Pinpoint the cell where the given text exists, returning its (X, Y) midpoint coordinate. 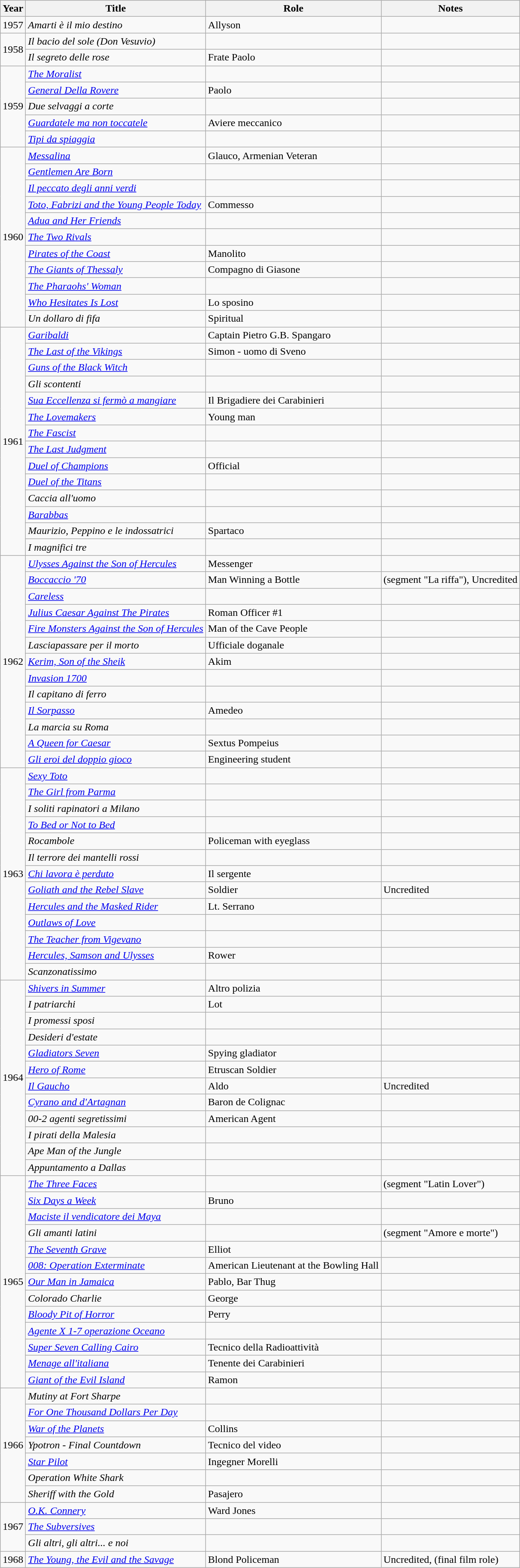
George (293, 1298)
Official (293, 465)
Ape Man of the Jungle (116, 1151)
Engineering student (293, 760)
Menage all'italiana (116, 1363)
1962 (13, 661)
Ingegner Morelli (293, 1461)
Il Gaucho (116, 1086)
Barabbas (116, 515)
Maurizio, Peppino e le indossatrici (116, 531)
Man of the Cave People (293, 629)
Perry (293, 1315)
Lt. Serrano (293, 906)
The Seventh Grave (116, 1249)
008: Operation Exterminate (116, 1266)
1960 (13, 237)
Invasion 1700 (116, 678)
The Teacher from Vigevano (116, 939)
00-2 agenti segretissimi (116, 1119)
Super Seven Calling Cairo (116, 1347)
The Fascist (116, 433)
Il Sorpasso (116, 710)
1966 (13, 1445)
Julius Caesar Against The Pirates (116, 612)
Colorado Charlie (116, 1298)
Agente X 1-7 operazione Oceano (116, 1331)
Frate Paolo (293, 57)
To Bed or Not to Bed (116, 825)
Mutiny at Fort Sharpe (116, 1396)
Due selvaggi a corte (116, 106)
Blond Policeman (293, 1559)
I soliti rapinatori a Milano (116, 808)
Goliath and the Rebel Slave (116, 890)
General Della Rovere (116, 90)
Ufficiale doganale (293, 645)
Man Winning a Bottle (293, 580)
Etruscan Soldier (293, 1070)
I patriarchi (116, 1004)
Policeman with eyeglass (293, 841)
The Moralist (116, 74)
Uncredited, (final film role) (450, 1559)
The Last of the Vikings (116, 351)
Spartaco (293, 531)
Rocambole (116, 841)
Lo sposino (293, 302)
Gli scontenti (116, 384)
Gladiators Seven (116, 1053)
O.K. Connery (116, 1510)
Messalina (116, 155)
Bruno (293, 1200)
Hercules, Samson and Ulysses (116, 955)
Guns of the Black Witch (116, 368)
Operation White Shark (116, 1478)
1959 (13, 106)
Il Brigadiere dei Carabinieri (293, 400)
Bloody Pit of Horror (116, 1315)
Glauco, Armenian Veteran (293, 155)
La marcia su Roma (116, 727)
For One Thousand Dollars Per Day (116, 1412)
The Three Faces (116, 1184)
Gli amanti latini (116, 1233)
1961 (13, 441)
Ward Jones (293, 1510)
I magnifici tre (116, 547)
(segment "La riffa"), Uncredited (450, 580)
Maciste il vendicatore dei Maya (116, 1216)
Tecnico della Radioattività (293, 1347)
Scanzonatissimo (116, 971)
Six Days a Week (116, 1200)
The Subversives (116, 1527)
Aldo (293, 1086)
The Last Judgment (116, 449)
Il bacio del sole (Don Vesuvio) (116, 41)
Il terrore dei mantelli rossi (116, 857)
Chi lavora è perduto (116, 874)
Aviere meccanico (293, 123)
Sextus Pompeius (293, 743)
Careless (116, 596)
Un dollaro di fifa (116, 319)
Shivers in Summer (116, 988)
Our Man in Jamaica (116, 1282)
Gli eroi del doppio gioco (116, 760)
Outlaws of Love (116, 923)
1967 (13, 1526)
1963 (13, 874)
Il segreto delle rose (116, 57)
Title (116, 9)
Ulysses Against the Son of Hercules (116, 564)
Spiritual (293, 319)
Who Hesitates Is Lost (116, 302)
Il peccato degli anni verdi (116, 188)
Kerim, Son of the Sheik (116, 661)
Baron de Colignac (293, 1102)
Notes (450, 9)
Commesso (293, 205)
Simon - uomo di Sveno (293, 351)
Sua Eccellenza si fermò a mangiare (116, 400)
The Girl from Parma (116, 792)
(segment "Latin Lover") (450, 1184)
American Lieutenant at the Bowling Hall (293, 1266)
Duel of Champions (116, 465)
Duel of the Titans (116, 482)
Il capitano di ferro (116, 694)
Amedeo (293, 710)
Caccia all'uomo (116, 498)
Giant of the Evil Island (116, 1380)
Elliot (293, 1249)
Altro polizia (293, 988)
Appuntamento a Dallas (116, 1167)
Amarti è il mio destino (116, 25)
Paolo (293, 90)
(segment "Amore e morte") (450, 1233)
1964 (13, 1077)
Guardatele ma non toccatele (116, 123)
Compagno di Giasone (293, 270)
Cyrano and d'Artagnan (116, 1102)
1968 (13, 1559)
Sheriff with the Gold (116, 1494)
Desideri d'estate (116, 1037)
Young man (293, 416)
The Giants of Thessaly (116, 270)
Star Pilot (116, 1461)
1965 (13, 1282)
Pablo, Bar Thug (293, 1282)
Manolito (293, 253)
Il sergente (293, 874)
The Young, the Evil and the Savage (116, 1559)
Ramon (293, 1380)
Boccaccio '70 (116, 580)
I promessi sposi (116, 1021)
Tecnico del video (293, 1445)
The Pharaohs' Woman (116, 286)
Akim (293, 661)
Soldier (293, 890)
Spying gladiator (293, 1053)
Roman Officer #1 (293, 612)
Tipi da spiaggia (116, 139)
Collins (293, 1429)
Allyson (293, 25)
Toto, Fabrizi and the Young People Today (116, 205)
I pirati della Malesia (116, 1135)
The Lovemakers (116, 416)
A Queen for Caesar (116, 743)
Garibaldi (116, 335)
Messenger (293, 564)
1958 (13, 49)
Tenente dei Carabinieri (293, 1363)
Hero of Rome (116, 1070)
Lot (293, 1004)
Gli altri, gli altri... e noi (116, 1543)
Year (13, 9)
Captain Pietro G.B. Spangaro (293, 335)
The Two Rivals (116, 237)
1957 (13, 25)
Gentlemen Are Born (116, 172)
Hercules and the Masked Rider (116, 906)
Rower (293, 955)
Pirates of the Coast (116, 253)
Adua and Her Friends (116, 221)
Sexy Toto (116, 776)
American Agent (293, 1119)
Fire Monsters Against the Son of Hercules (116, 629)
Lasciapassare per il morto (116, 645)
Pasajero (293, 1494)
Role (293, 9)
Ypotron - Final Countdown (116, 1445)
War of the Planets (116, 1429)
